Capture the cell that displays the provided text and extract its (X, Y) central coordinate. 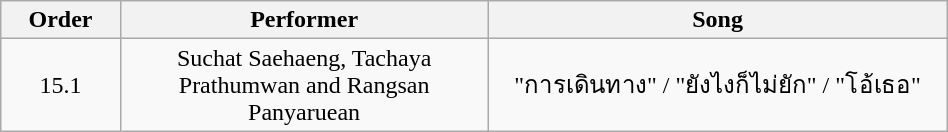
15.1 (61, 85)
Performer (304, 20)
Order (61, 20)
Suchat Saehaeng, Tachaya Prathumwan and Rangsan Panyaruean (304, 85)
"การเดินทาง" / "ยังไงก็ไม่ยัก" / "โอ้เธอ" (718, 85)
Song (718, 20)
